Return the (X, Y) coordinate for the center point of the cell that contains the specified text.  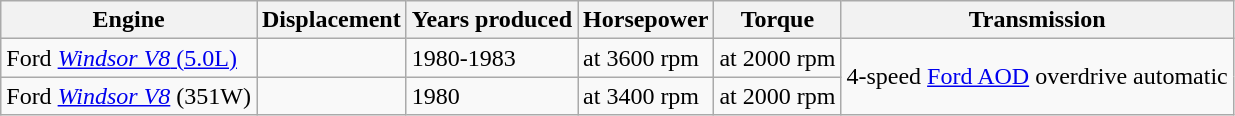
1980 (492, 96)
1980-1983 (492, 58)
at 3600 rpm (646, 58)
Ford Windsor V8 (5.0L) (129, 58)
Displacement (331, 20)
4-speed Ford AOD overdrive automatic (1037, 77)
Ford Windsor V8 (351W) (129, 96)
Transmission (1037, 20)
Engine (129, 20)
at 3400 rpm (646, 96)
Torque (778, 20)
Years produced (492, 20)
Horsepower (646, 20)
